Determine the [x, y] coordinate at the center of the cell enclosing the given text.  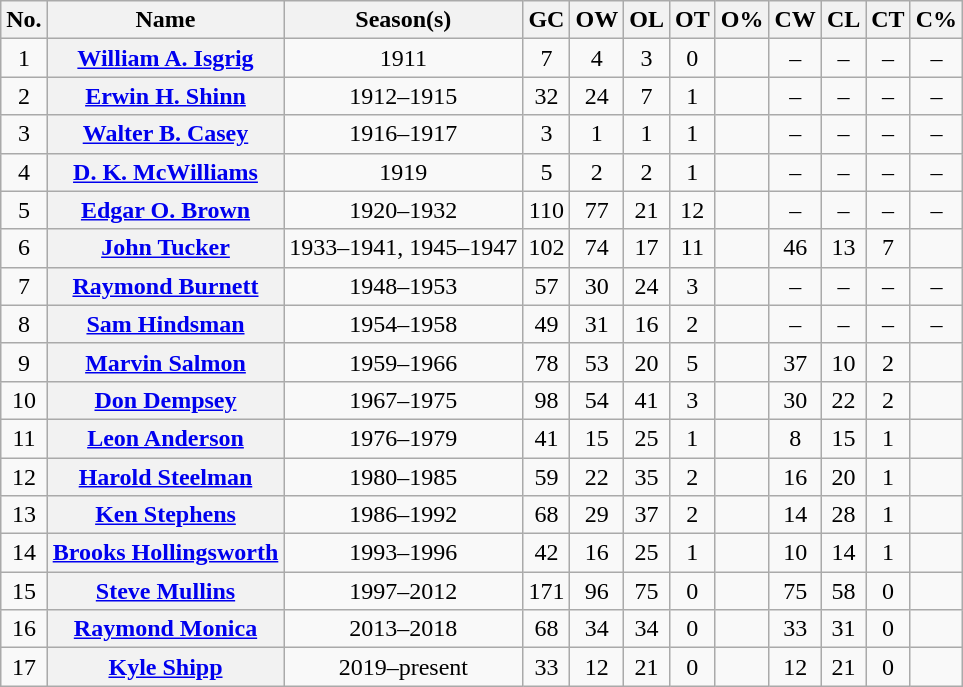
1967–1975 [404, 400]
CT [888, 20]
Walter B. Casey [166, 134]
No. [24, 20]
6 [24, 248]
49 [546, 324]
29 [597, 515]
1916–1917 [404, 134]
1993–1996 [404, 553]
Name [166, 20]
54 [597, 400]
Sam Hindsman [166, 324]
1933–1941, 1945–1947 [404, 248]
William A. Isgrig [166, 58]
102 [546, 248]
1976–1979 [404, 438]
Leon Anderson [166, 438]
OW [597, 20]
46 [795, 248]
110 [546, 210]
Marvin Salmon [166, 362]
Steve Mullins [166, 591]
Kyle Shipp [166, 667]
1920–1932 [404, 210]
2019–present [404, 667]
Brooks Hollingsworth [166, 553]
28 [843, 515]
CW [795, 20]
57 [546, 286]
C% [936, 20]
1986–1992 [404, 515]
53 [597, 362]
Edgar O. Brown [166, 210]
1912–1915 [404, 96]
D. K. McWilliams [166, 172]
Season(s) [404, 20]
Don Dempsey [166, 400]
John Tucker [166, 248]
1919 [404, 172]
Raymond Burnett [166, 286]
171 [546, 591]
59 [546, 477]
32 [546, 96]
9 [24, 362]
1911 [404, 58]
1948–1953 [404, 286]
Raymond Monica [166, 629]
58 [843, 591]
OT [692, 20]
OL [647, 20]
35 [647, 477]
Erwin H. Shinn [166, 96]
77 [597, 210]
42 [546, 553]
74 [597, 248]
Harold Steelman [166, 477]
78 [546, 362]
98 [546, 400]
O% [742, 20]
1980–1985 [404, 477]
1997–2012 [404, 591]
CL [843, 20]
2013–2018 [404, 629]
1954–1958 [404, 324]
GC [546, 20]
1959–1966 [404, 362]
Ken Stephens [166, 515]
96 [597, 591]
